Identify which cell holds the provided text, then report its [X, Y] central coordinate. 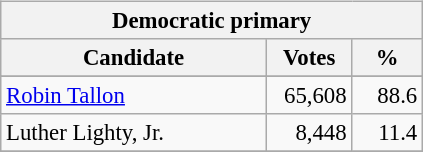
Candidate [134, 58]
11.4 [388, 133]
% [388, 58]
88.6 [388, 96]
8,448 [309, 133]
Robin Tallon [134, 96]
Votes [309, 58]
Luther Lighty, Jr. [134, 133]
65,608 [309, 96]
Democratic primary [212, 21]
